Capture the cell that displays the provided text and extract its (X, Y) central coordinate. 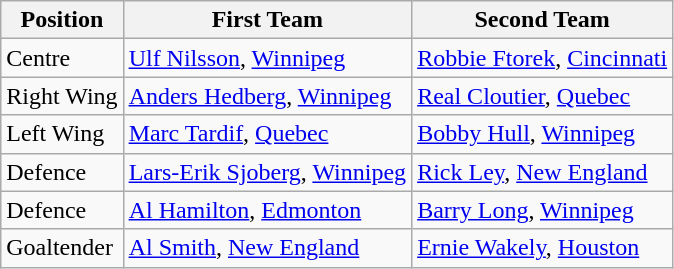
Second Team (542, 20)
Robbie Ftorek, Cincinnati (542, 58)
First Team (268, 20)
Ernie Wakely, Houston (542, 248)
Real Cloutier, Quebec (542, 96)
Anders Hedberg, Winnipeg (268, 96)
Ulf Nilsson, Winnipeg (268, 58)
Position (62, 20)
Right Wing (62, 96)
Barry Long, Winnipeg (542, 210)
Goaltender (62, 248)
Left Wing (62, 134)
Rick Ley, New England (542, 172)
Centre (62, 58)
Lars-Erik Sjoberg, Winnipeg (268, 172)
Marc Tardif, Quebec (268, 134)
Al Smith, New England (268, 248)
Bobby Hull, Winnipeg (542, 134)
Al Hamilton, Edmonton (268, 210)
